Scan for the cell matching the given text and deliver its (X, Y) coordinate at center. 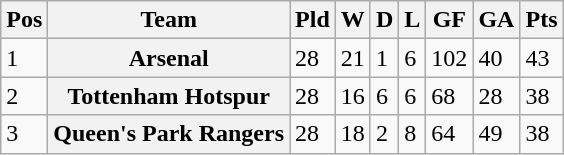
Team (169, 20)
49 (496, 134)
8 (412, 134)
64 (450, 134)
21 (352, 58)
Pos (24, 20)
GA (496, 20)
68 (450, 96)
D (384, 20)
Queen's Park Rangers (169, 134)
Pld (313, 20)
Arsenal (169, 58)
40 (496, 58)
Tottenham Hotspur (169, 96)
Pts (542, 20)
L (412, 20)
102 (450, 58)
GF (450, 20)
43 (542, 58)
16 (352, 96)
3 (24, 134)
W (352, 20)
18 (352, 134)
